Capture the cell that displays the provided text and extract its (x, y) central coordinate. 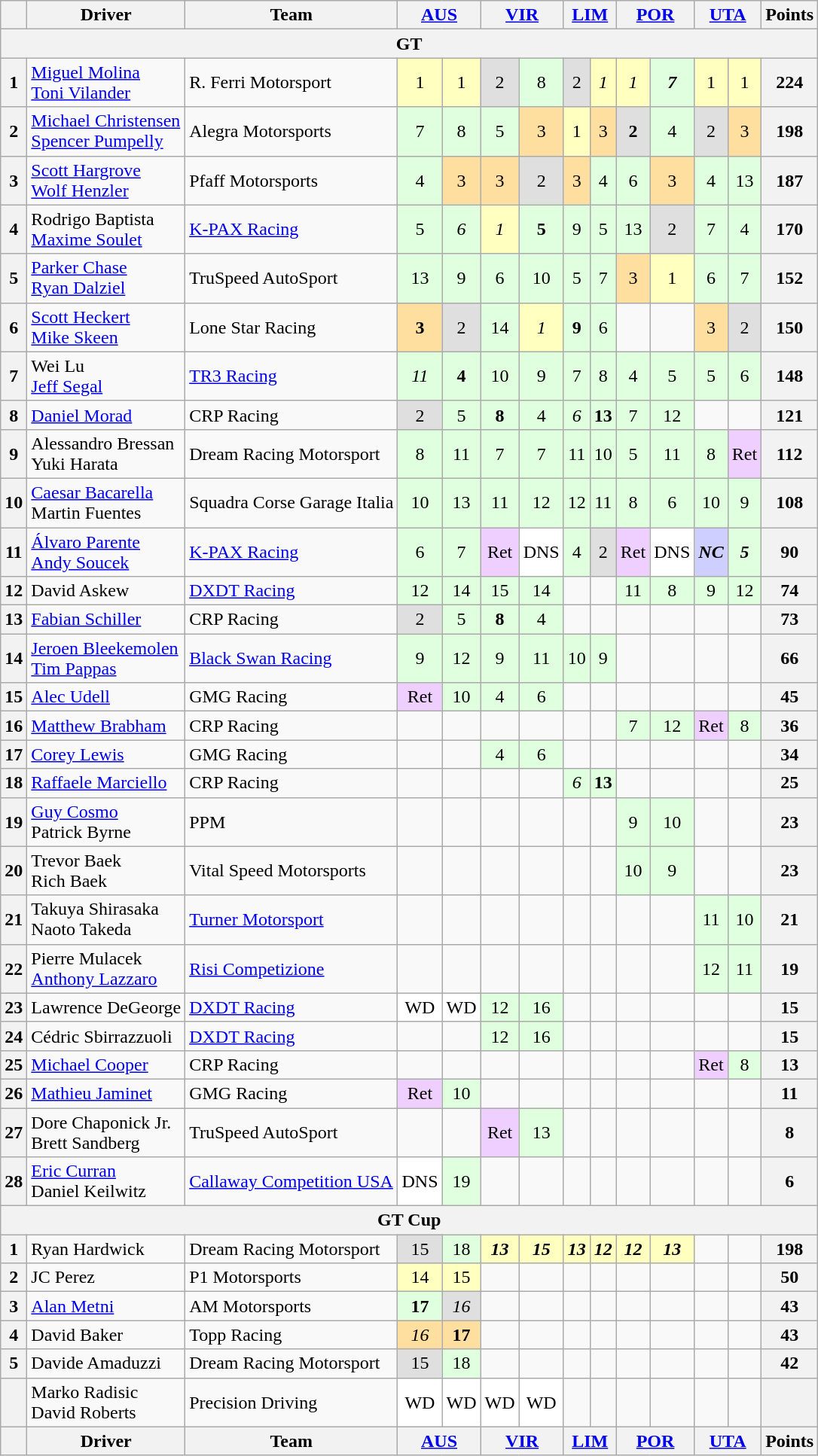
Guy Cosmo Patrick Byrne (106, 822)
Michael Cooper (106, 1065)
Álvaro Parente Andy Soucek (106, 551)
Alec Udell (106, 697)
Pierre Mulacek Anthony Lazzaro (106, 968)
Scott Heckert Mike Skeen (106, 327)
Fabian Schiller (106, 620)
Miguel Molina Toni Vilander (106, 83)
27 (14, 1132)
66 (789, 658)
Raffaele Marciello (106, 783)
Black Swan Racing (291, 658)
Alegra Motorsports (291, 131)
Lawrence DeGeorge (106, 1007)
R. Ferri Motorsport (291, 83)
22 (14, 968)
150 (789, 327)
36 (789, 726)
Trevor Baek Rich Baek (106, 870)
Cédric Sbirrazzuoli (106, 1036)
187 (789, 181)
24 (14, 1036)
34 (789, 754)
Michael Christensen Spencer Pumpelly (106, 131)
Takuya Shirasaka Naoto Takeda (106, 920)
Risi Competizione (291, 968)
Alessandro Bressan Yuki Harata (106, 453)
JC Perez (106, 1278)
P1 Motorsports (291, 1278)
GT Cup (410, 1220)
Jeroen Bleekemolen Tim Pappas (106, 658)
Dore Chaponick Jr. Brett Sandberg (106, 1132)
Alan Metni (106, 1306)
90 (789, 551)
Eric Curran Daniel Keilwitz (106, 1182)
Matthew Brabham (106, 726)
73 (789, 620)
224 (789, 83)
121 (789, 415)
Caesar Bacarella Martin Fuentes (106, 503)
Squadra Corse Garage Italia (291, 503)
Rodrigo Baptista Maxime Soulet (106, 229)
TR3 Racing (291, 376)
148 (789, 376)
42 (789, 1363)
NC (711, 551)
50 (789, 1278)
Precision Driving (291, 1402)
Callaway Competition USA (291, 1182)
170 (789, 229)
Pfaff Motorsports (291, 181)
Topp Racing (291, 1335)
26 (14, 1093)
David Baker (106, 1335)
Davide Amaduzzi (106, 1363)
28 (14, 1182)
Wei Lu Jeff Segal (106, 376)
Daniel Morad (106, 415)
Ryan Hardwick (106, 1249)
20 (14, 870)
152 (789, 279)
Lone Star Racing (291, 327)
AM Motorsports (291, 1306)
Marko Radisic David Roberts (106, 1402)
Mathieu Jaminet (106, 1093)
David Askew (106, 591)
GT (410, 44)
Parker Chase Ryan Dalziel (106, 279)
112 (789, 453)
108 (789, 503)
74 (789, 591)
Scott Hargrove Wolf Henzler (106, 181)
PPM (291, 822)
Vital Speed Motorsports (291, 870)
Corey Lewis (106, 754)
45 (789, 697)
Turner Motorsport (291, 920)
